For the text-containing cell, return its midpoint in (X, Y) coordinate format. 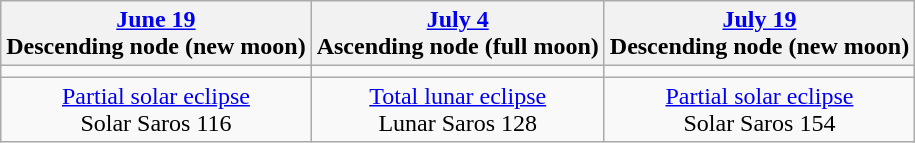
July 4Ascending node (full moon) (458, 34)
Partial solar eclipseSolar Saros 116 (156, 110)
Total lunar eclipseLunar Saros 128 (458, 110)
June 19Descending node (new moon) (156, 34)
July 19Descending node (new moon) (759, 34)
Partial solar eclipseSolar Saros 154 (759, 110)
